Return the [x, y] coordinate for the center point of the cell that contains the specified text.  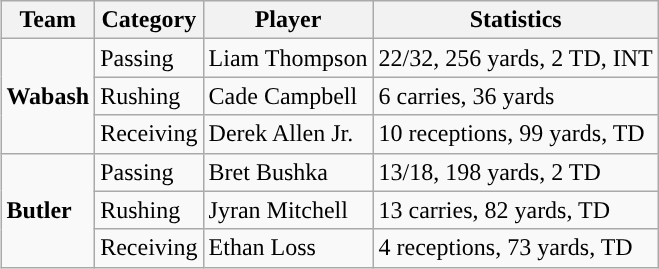
4 receptions, 73 yards, TD [516, 248]
13 carries, 82 yards, TD [516, 210]
Category [149, 20]
Bret Bushka [288, 172]
Liam Thompson [288, 58]
Team [48, 20]
Player [288, 20]
Ethan Loss [288, 248]
Derek Allen Jr. [288, 134]
13/18, 198 yards, 2 TD [516, 172]
Statistics [516, 20]
Butler [48, 210]
10 receptions, 99 yards, TD [516, 134]
22/32, 256 yards, 2 TD, INT [516, 58]
Jyran Mitchell [288, 210]
Cade Campbell [288, 96]
6 carries, 36 yards [516, 96]
Wabash [48, 96]
